Provide the (x, y) coordinate of the cell's center where the given text is located.  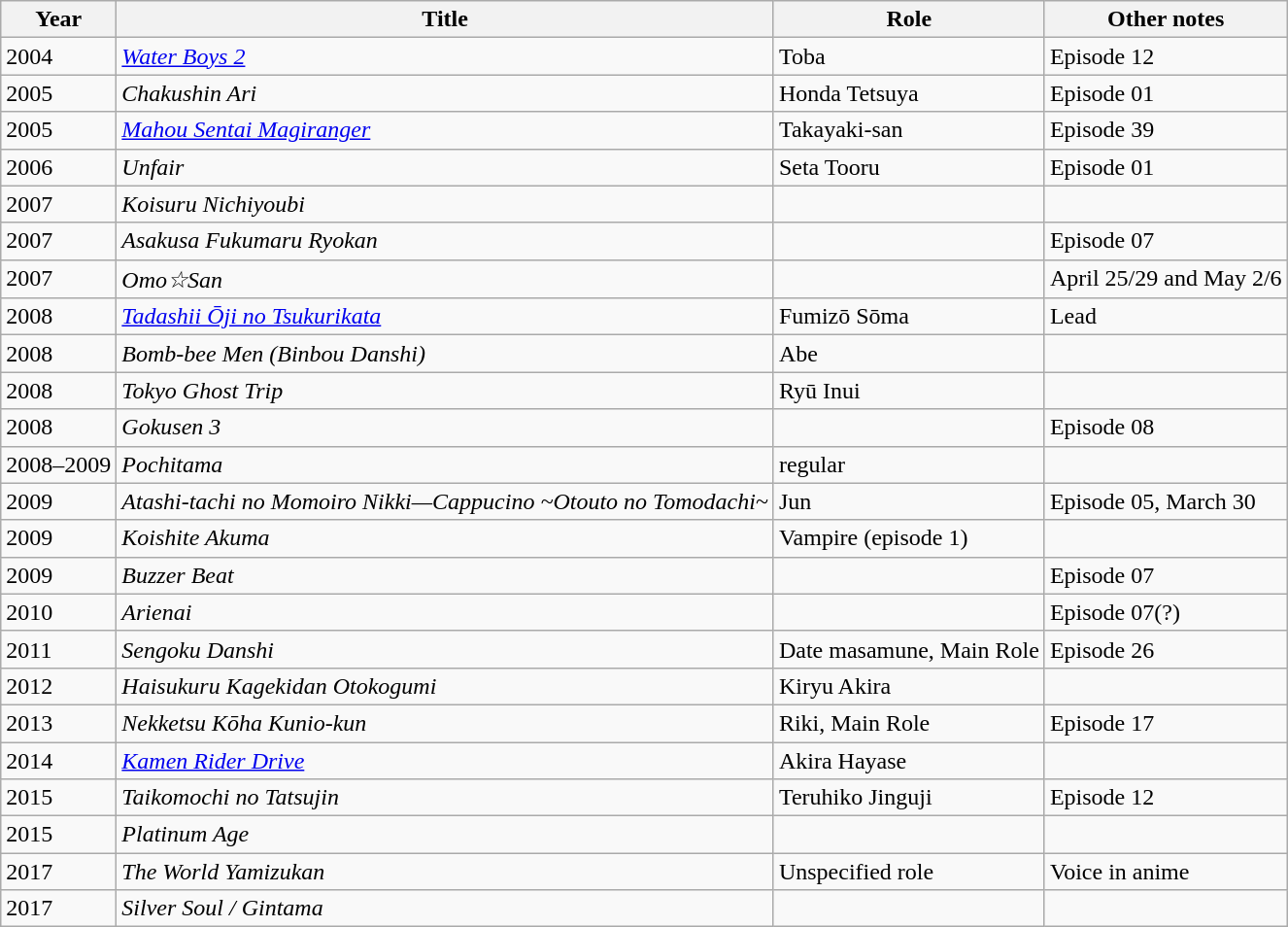
2011 (58, 649)
Episode 08 (1166, 428)
Water Boys 2 (445, 56)
Bomb-bee Men (Binbou Danshi) (445, 354)
Atashi-tachi no Momoiro Nikki—Cappucino ~Otouto no Tomodachi~ (445, 501)
Year (58, 19)
Teruhiko Jinguji (909, 798)
Honda Tetsuya (909, 93)
Voice in anime (1166, 872)
Lead (1166, 317)
Fumizō Sōma (909, 317)
2010 (58, 612)
Akira Hayase (909, 761)
Gokusen 3 (445, 428)
Title (445, 19)
Role (909, 19)
Ryū Inui (909, 391)
Tadashii Ōji no Tsukurikata (445, 317)
Silver Soul / Gintama (445, 909)
Toba (909, 56)
2012 (58, 686)
Unspecified role (909, 872)
regular (909, 464)
Episode 05, March 30 (1166, 501)
Unfair (445, 167)
Riki, Main Role (909, 723)
Koisuru Nichiyoubi (445, 204)
Koishite Akuma (445, 538)
2004 (58, 56)
Episode 17 (1166, 723)
Jun (909, 501)
2014 (58, 761)
Nekketsu Kōha Kunio-kun (445, 723)
Sengoku Danshi (445, 649)
Taikomochi no Tatsujin (445, 798)
Tokyo Ghost Trip (445, 391)
Abe (909, 354)
Asakusa Fukumaru Ryokan (445, 241)
2008–2009 (58, 464)
Chakushin Ari (445, 93)
Episode 26 (1166, 649)
Mahou Sentai Magiranger (445, 130)
Buzzer Beat (445, 575)
Omo☆San (445, 279)
Other notes (1166, 19)
Pochitama (445, 464)
Takayaki-san (909, 130)
2013 (58, 723)
Arienai (445, 612)
Episode 07(?) (1166, 612)
Kiryu Akira (909, 686)
April 25/29 and May 2/6 (1166, 279)
Episode 39 (1166, 130)
Date masamune, Main Role (909, 649)
Haisukuru Kagekidan Otokogumi (445, 686)
Seta Tooru (909, 167)
Platinum Age (445, 835)
2006 (58, 167)
Vampire (episode 1) (909, 538)
Kamen Rider Drive (445, 761)
The World Yamizukan (445, 872)
